Locate the cell with the specified text and output its (x, y) center coordinate. 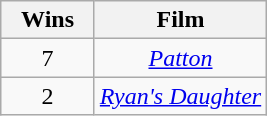
7 (48, 58)
2 (48, 96)
Film (180, 20)
Ryan's Daughter (180, 96)
Wins (48, 20)
Patton (180, 58)
